Capture the cell that displays the provided text and extract its (x, y) central coordinate. 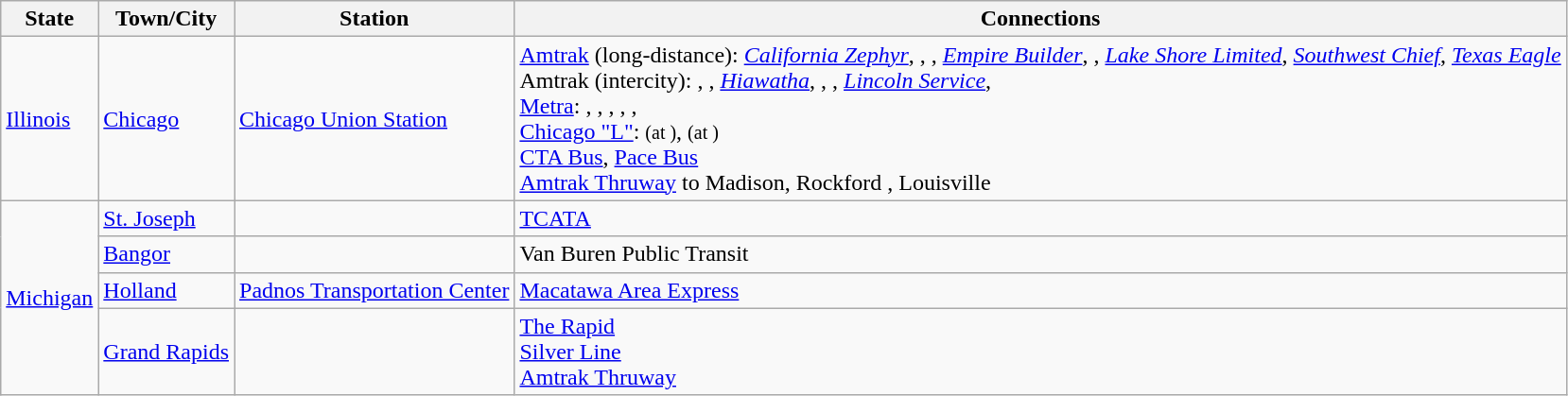
Chicago Union Station (375, 119)
Grand Rapids (166, 352)
The Rapid Silver Line Amtrak Thruway (1040, 352)
Van Buren Public Transit (1040, 254)
TCATA (1040, 218)
St. Joseph (166, 218)
Macatawa Area Express (1040, 290)
Connections (1040, 19)
Padnos Transportation Center (375, 290)
State (49, 19)
Michigan (49, 298)
Town/City (166, 19)
Station (375, 19)
Bangor (166, 254)
Holland (166, 290)
Illinois (49, 119)
Chicago (166, 119)
